Find where the given text appears and provide that cell's center as [X, Y] coordinate. 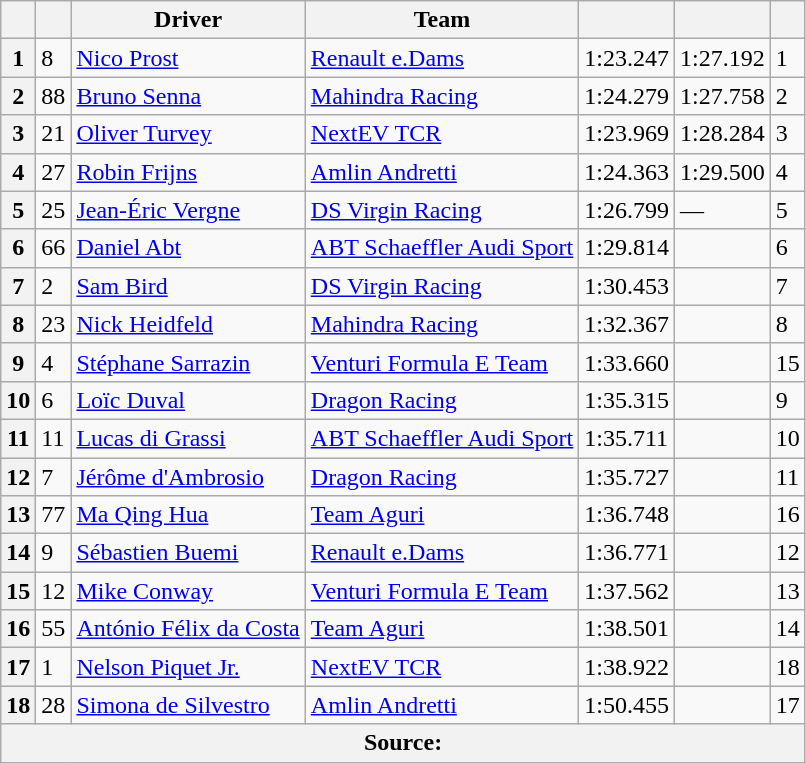
Loïc Duval [188, 400]
Nelson Piquet Jr. [188, 667]
1:27.192 [723, 58]
Sam Bird [188, 286]
1:35.315 [627, 400]
Robin Frijns [188, 172]
Ma Qing Hua [188, 515]
Nico Prost [188, 58]
1:32.367 [627, 324]
1:28.284 [723, 134]
1:30.453 [627, 286]
1:27.758 [723, 96]
66 [54, 248]
Mike Conway [188, 591]
1:24.363 [627, 172]
1:33.660 [627, 362]
Jérôme d'Ambrosio [188, 477]
28 [54, 705]
55 [54, 629]
21 [54, 134]
1:36.748 [627, 515]
1:35.711 [627, 438]
Lucas di Grassi [188, 438]
1:50.455 [627, 705]
1:36.771 [627, 553]
1:29.500 [723, 172]
Sébastien Buemi [188, 553]
Simona de Silvestro [188, 705]
— [723, 210]
1:23.247 [627, 58]
1:38.501 [627, 629]
1:37.562 [627, 591]
Stéphane Sarrazin [188, 362]
Team [442, 20]
Driver [188, 20]
1:29.814 [627, 248]
Source: [404, 743]
1:35.727 [627, 477]
1:23.969 [627, 134]
88 [54, 96]
Jean-Éric Vergne [188, 210]
Nick Heidfeld [188, 324]
1:38.922 [627, 667]
António Félix da Costa [188, 629]
Oliver Turvey [188, 134]
Daniel Abt [188, 248]
23 [54, 324]
27 [54, 172]
1:24.279 [627, 96]
77 [54, 515]
Bruno Senna [188, 96]
25 [54, 210]
1:26.799 [627, 210]
